Identify which cell holds the provided text, then report its [X, Y] central coordinate. 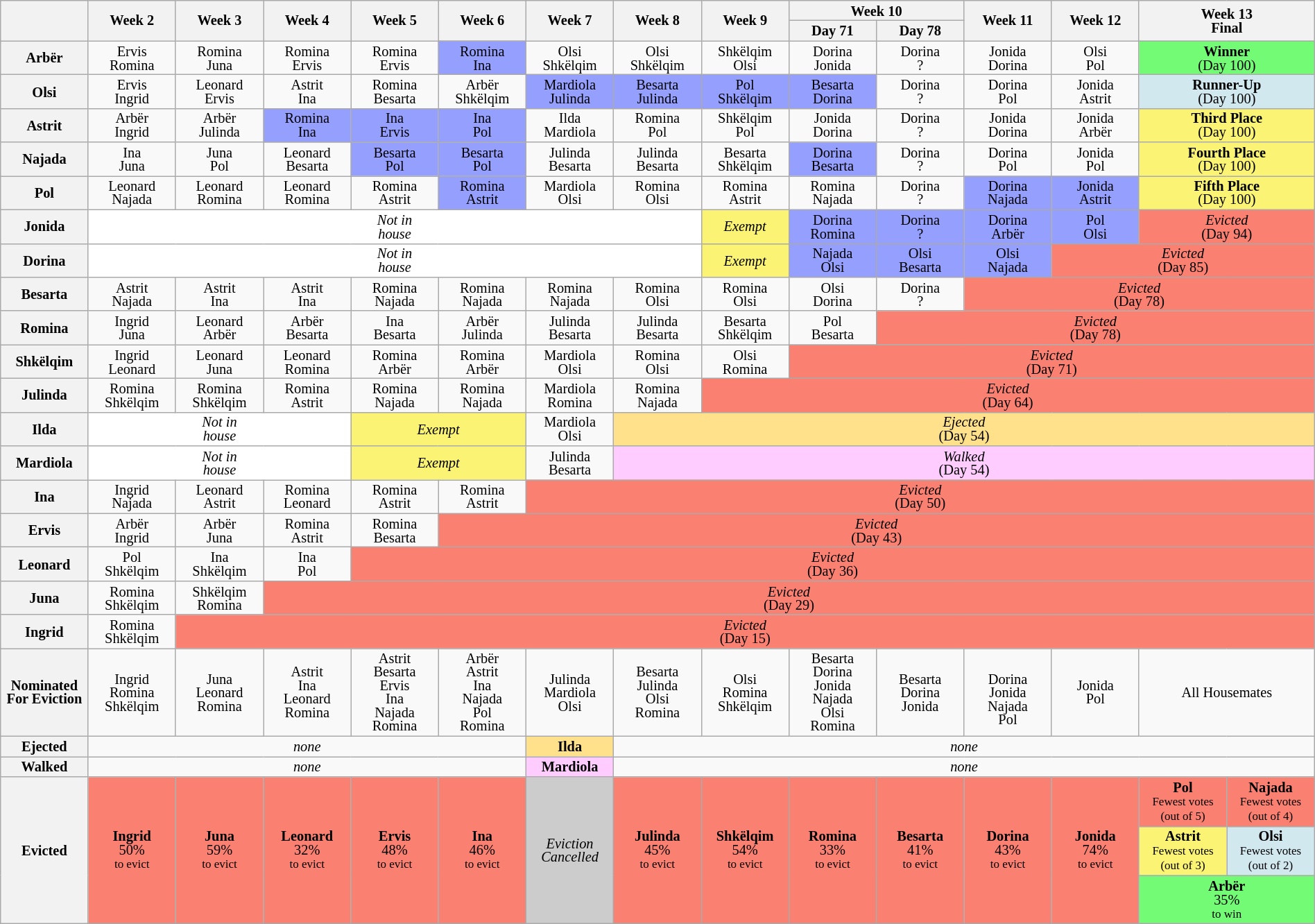
MardiolaJulinda [569, 92]
JulindaMardiolaOlsi [569, 692]
InaJuna [132, 160]
Juna [44, 598]
LeonardErvis [219, 92]
OlsiBesarta [920, 261]
Evicted(Day 43) [877, 530]
DorinaJonidaNajadaPol [1008, 692]
Romina [44, 327]
Olsi [44, 92]
OlsiPol [1095, 58]
DorinaNajada [1008, 193]
Winner(Day 100) [1226, 58]
InaShkëlqim [219, 563]
LeonardJuna [219, 362]
ArbërShkëlqim [482, 92]
Pol Fewest votes(out of 5) [1183, 801]
ShkëlqimOlsi [745, 58]
BesartaDorinaJonida [920, 692]
Ina [44, 497]
Leonard [44, 563]
ArbërAstritInaNajadaPolRomina [482, 692]
Shkëlqim [44, 362]
ShkëlqimRomina [219, 598]
Najada Fewest votes(out of 4) [1271, 801]
Juna59%to evict [219, 850]
IldaMardiola [569, 125]
Jonida [44, 226]
Walked(Day 54) [964, 463]
IngridLeonard [132, 362]
ShkëlqimPol [745, 125]
Week 2 [132, 20]
Astrit Fewest votes(out of 3) [1183, 850]
OlsiRominaShkëlqim [745, 692]
AstritNajada [132, 294]
BesartaDorinaJonidaNajadaOlsiRomina [832, 692]
Dorina43%to evict [1008, 850]
Julinda 45% to evict [657, 850]
Evicted(Day 50) [920, 497]
Romina33%to evict [832, 850]
Week 5 [395, 20]
RominaPol [657, 125]
DorinaBesarta [832, 160]
AstritBesartaErvisInaNajadaRomina [395, 692]
Evicted(Day 29) [789, 598]
Ejected [44, 746]
Day 78 [920, 31]
Evicted(Day 71) [1051, 362]
DorinaJonida [832, 58]
Ina46%to evict [482, 850]
Besarta41%to evict [920, 850]
PolBesarta [832, 327]
AstritInaLeonardRomina [307, 692]
Runner-Up(Day 100) [1226, 92]
LeonardAstrit [219, 497]
Jonida74%to evict [1095, 850]
ErvisIngrid [132, 92]
Evicted [44, 850]
ErvisRomina [132, 58]
Evicted(Day 94) [1226, 226]
Week 13Final [1226, 20]
Evicted(Day 36) [832, 563]
PolOlsi [1095, 226]
Arbër 35%to win [1226, 900]
Evicted(Day 15) [745, 631]
ArbërBesarta [307, 327]
Week 7 [569, 20]
Walked [44, 766]
IngridNajada [132, 497]
OlsiNajada [1008, 261]
Week 11 [1008, 20]
LeonardNajada [132, 193]
InaErvis [395, 125]
Ejected(Day 54) [964, 429]
Pol [44, 193]
Dorina [44, 261]
JonidaArbër [1095, 125]
Week 6 [482, 20]
OlsiDorina [832, 294]
MardiolaRomina [569, 395]
Ervis [44, 530]
Najada [44, 160]
Besarta [44, 294]
RominaLeonard [307, 497]
Week 8 [657, 20]
Ingrid [44, 631]
DorinaArbër [1008, 226]
Evicted(Day 85) [1183, 261]
Week 9 [745, 20]
Evicted(Day 64) [1008, 395]
DorinaRomina [832, 226]
Ingrid50%to evict [132, 850]
Olsi Fewest votes(out of 2) [1271, 850]
BesartaDorina [832, 92]
Shkëlqim54%to evict [745, 850]
JunaLeonardRomina [219, 692]
Fifth Place(Day 100) [1226, 193]
Fourth Place(Day 100) [1226, 160]
ArbërJuna [219, 530]
Day 71 [832, 31]
IngridRominaShkëlqim [132, 692]
Astrit [44, 125]
LeonardBesarta [307, 160]
BesartaJulindaOlsiRomina [657, 692]
Leonard32%to evict [307, 850]
BesartaJulinda [657, 92]
NominatedFor Eviction [44, 692]
EvictionCancelled [569, 850]
Week 3 [219, 20]
Ervis48%to evict [395, 850]
Third Place(Day 100) [1226, 125]
OlsiRomina [745, 362]
All Housemates [1226, 692]
Arbër [44, 58]
InaBesarta [395, 327]
Week 12 [1095, 20]
JunaPol [219, 160]
IngridJuna [132, 327]
Week 4 [307, 20]
Julinda [44, 395]
RominaJuna [219, 58]
Week 10 [877, 10]
NajadaOlsi [832, 261]
LeonardArbër [219, 327]
